Find where the given text appears and provide that cell's center as (x, y) coordinate. 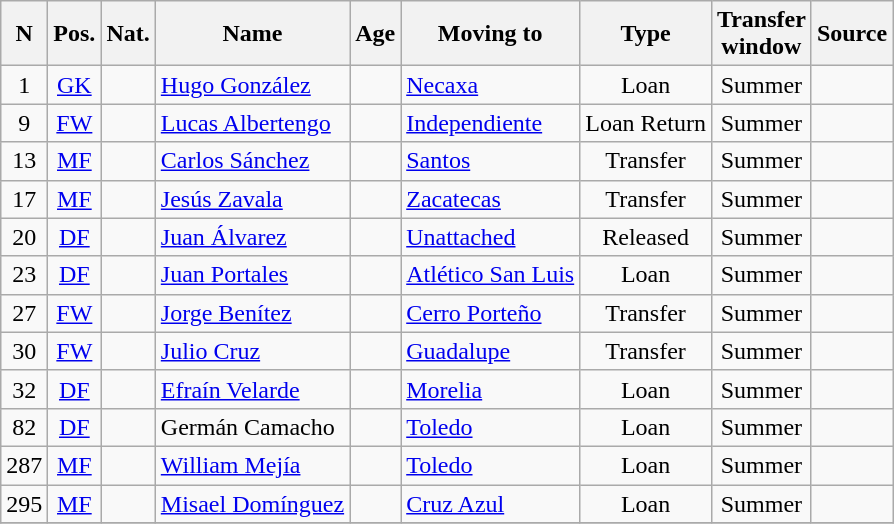
Released (646, 237)
Independiente (490, 123)
Age (376, 34)
Efraín Velarde (252, 389)
Hugo González (252, 85)
1 (24, 85)
Atlético San Luis (490, 275)
N (24, 34)
17 (24, 199)
Jesús Zavala (252, 199)
Jorge Benítez (252, 313)
Name (252, 34)
30 (24, 351)
Lucas Albertengo (252, 123)
Germán Camacho (252, 427)
Misael Domínguez (252, 503)
Juan Portales (252, 275)
Morelia (490, 389)
Loan Return (646, 123)
Moving to (490, 34)
82 (24, 427)
Cruz Azul (490, 503)
GK (74, 85)
Unattached (490, 237)
Julio Cruz (252, 351)
32 (24, 389)
Pos. (74, 34)
Necaxa (490, 85)
27 (24, 313)
20 (24, 237)
Source (852, 34)
Juan Álvarez (252, 237)
13 (24, 161)
295 (24, 503)
Santos (490, 161)
Type (646, 34)
Transferwindow (761, 34)
Zacatecas (490, 199)
Guadalupe (490, 351)
287 (24, 465)
William Mejía (252, 465)
23 (24, 275)
Cerro Porteño (490, 313)
Nat. (128, 34)
Carlos Sánchez (252, 161)
9 (24, 123)
